Output the (x, y) coordinate of the center of the cell containing the given text.  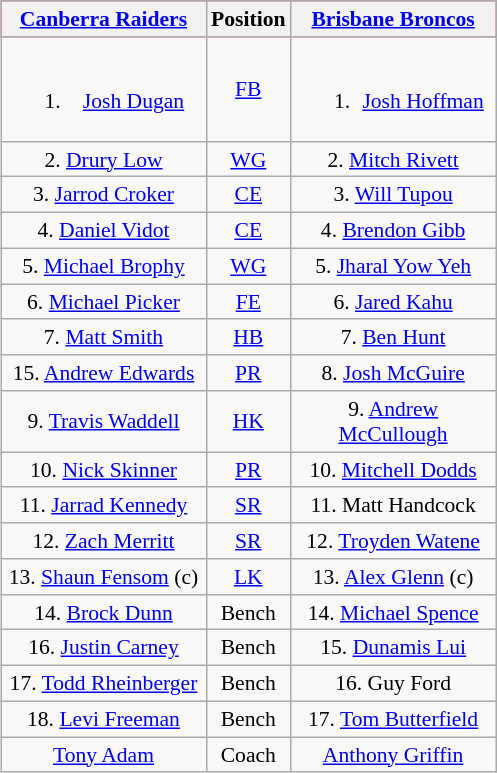
Coach (248, 755)
HB (248, 337)
14. Michael Spence (394, 612)
LK (248, 577)
3. Jarrod Croker (104, 195)
Canberra Raiders (104, 19)
FE (248, 302)
2. Mitch Rivett (394, 159)
5. Jharal Yow Yeh (394, 266)
2. Drury Low (104, 159)
16. Justin Carney (104, 648)
Brisbane Broncos (394, 19)
11. Matt Handcock (394, 505)
4. Daniel Vidot (104, 231)
3. Will Tupou (394, 195)
10. Mitchell Dodds (394, 470)
HK (248, 422)
6. Michael Picker (104, 302)
12. Zach Merritt (104, 541)
17. Todd Rheinberger (104, 684)
FB (248, 89)
9. Andrew McCullough (394, 422)
7. Matt Smith (104, 337)
4. Brendon Gibb (394, 231)
7. Ben Hunt (394, 337)
17. Tom Butterfield (394, 719)
Josh Hoffman (394, 89)
18. Levi Freeman (104, 719)
11. Jarrad Kennedy (104, 505)
10. Nick Skinner (104, 470)
13. Alex Glenn (c) (394, 577)
5. Michael Brophy (104, 266)
15. Dunamis Lui (394, 648)
9. Travis Waddell (104, 422)
15. Andrew Edwards (104, 373)
13. Shaun Fensom (c) (104, 577)
12. Troyden Watene (394, 541)
Tony Adam (104, 755)
Anthony Griffin (394, 755)
6. Jared Kahu (394, 302)
8. Josh McGuire (394, 373)
Josh Dugan (104, 89)
16. Guy Ford (394, 684)
14. Brock Dunn (104, 612)
Position (248, 19)
